Locate the cell with the specified text and output its [x, y] center coordinate. 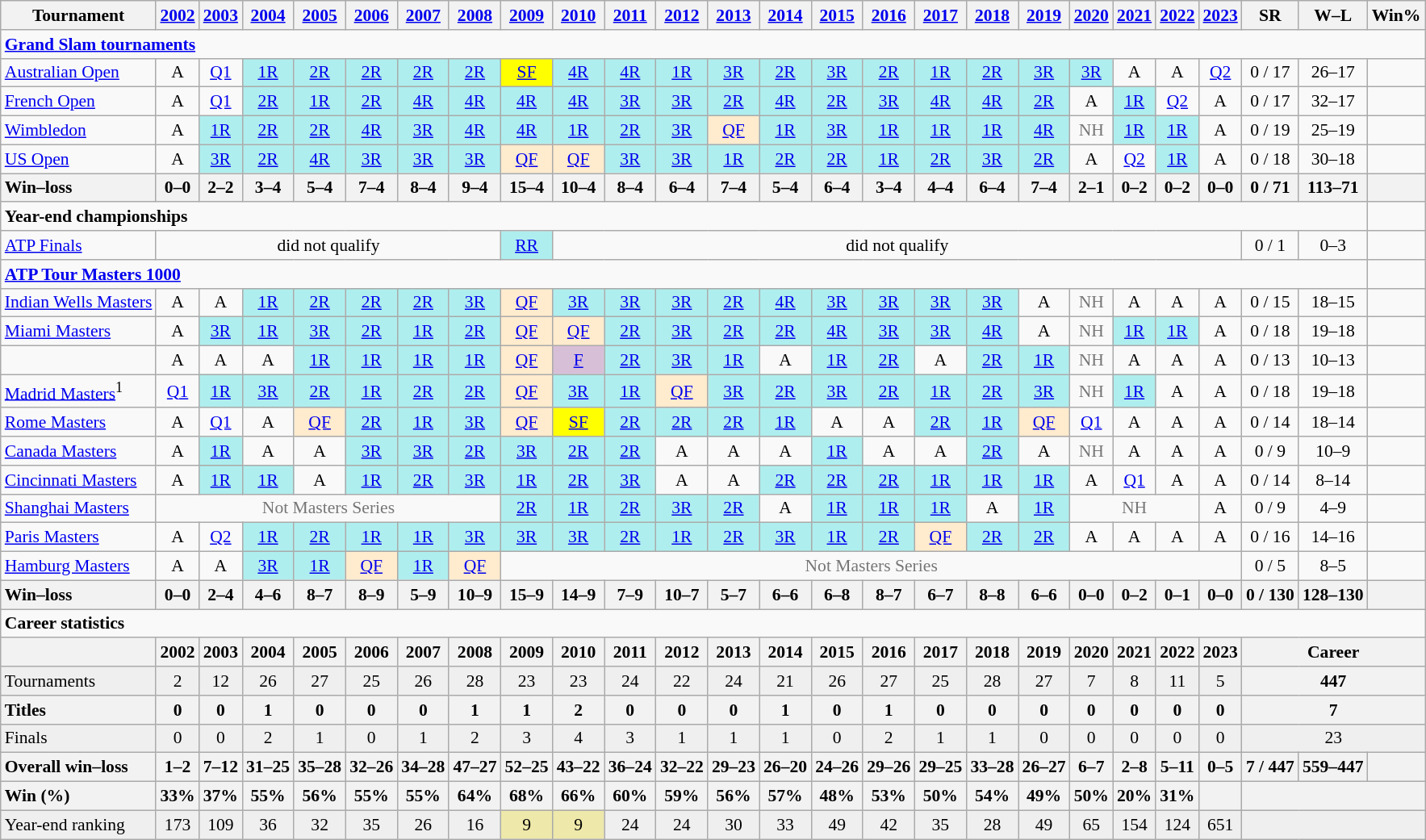
Year-end ranking [79, 825]
Hamburg Masters [79, 566]
6–8 [837, 595]
65 [1091, 825]
31–25 [268, 767]
4 [579, 738]
21 [785, 681]
0–3 [1333, 245]
37% [221, 796]
49% [1044, 796]
57% [785, 796]
60% [630, 796]
30 [734, 825]
10–4 [579, 188]
53% [889, 796]
124 [1177, 825]
154 [1135, 825]
14–9 [579, 595]
33–28 [992, 767]
Wimbledon [79, 131]
Overall win–loss [79, 767]
15–4 [527, 188]
14–16 [1333, 537]
32–22 [682, 767]
33% [178, 796]
ATP Finals [79, 245]
35–28 [320, 767]
Tournaments [79, 681]
2–4 [221, 595]
Grand Slam tournaments [713, 44]
30–18 [1333, 159]
Indian Wells Masters [79, 303]
Canada Masters [79, 451]
Australian Open [79, 73]
Win (%) [79, 796]
18–15 [1333, 303]
SR [1270, 15]
Career [1333, 653]
US Open [79, 159]
0 / 71 [1270, 188]
Titles [79, 710]
2–1 [1091, 188]
0 / 13 [1270, 361]
9–4 [475, 188]
7–12 [221, 767]
29–26 [889, 767]
52–25 [527, 767]
W–L [1333, 15]
8–14 [1333, 480]
French Open [79, 102]
447 [1333, 681]
5–11 [1177, 767]
0 / 15 [1270, 303]
109 [221, 825]
559–447 [1333, 767]
32–17 [1333, 102]
173 [178, 825]
128–130 [1333, 595]
113–71 [1333, 188]
26–27 [1044, 767]
5–7 [734, 595]
Win% [1396, 15]
Finals [79, 738]
2–2 [221, 188]
54% [992, 796]
651 [1220, 825]
59% [682, 796]
5–9 [423, 595]
29–23 [734, 767]
36 [268, 825]
12 [221, 681]
F [579, 361]
Cincinnati Masters [79, 480]
18–14 [1333, 423]
16 [475, 825]
0 / 19 [1270, 131]
Rome Masters [79, 423]
32–26 [371, 767]
Madrid Masters1 [79, 391]
Tournament [79, 15]
68% [527, 796]
RR [527, 245]
10–7 [682, 595]
Career statistics [713, 624]
20% [1135, 796]
Year-end championships [684, 217]
7 / 447 [1270, 767]
4–9 [1333, 508]
0–5 [1220, 767]
0 / 16 [1270, 537]
32 [320, 825]
47–27 [475, 767]
22 [682, 681]
25–19 [1333, 131]
8–9 [371, 595]
26–20 [785, 767]
0 / 1 [1270, 245]
15–9 [527, 595]
36–24 [630, 767]
34–28 [423, 767]
24–26 [837, 767]
66% [579, 796]
5 [1220, 681]
8–8 [992, 595]
4–4 [940, 188]
48% [837, 796]
8–5 [1333, 566]
4–6 [268, 595]
43–22 [579, 767]
Miami Masters [79, 332]
10–13 [1333, 361]
0–1 [1177, 595]
Paris Masters [79, 537]
64% [475, 796]
26–17 [1333, 73]
2–8 [1135, 767]
31% [1177, 796]
Shanghai Masters [79, 508]
ATP Tour Masters 1000 [684, 274]
11 [1177, 681]
7–9 [630, 595]
0 / 5 [1270, 566]
0 / 130 [1270, 595]
33 [785, 825]
8 [1135, 681]
42 [889, 825]
1–2 [178, 767]
29–25 [940, 767]
